Return the [x, y] coordinate for the center point of the cell that contains the specified text.  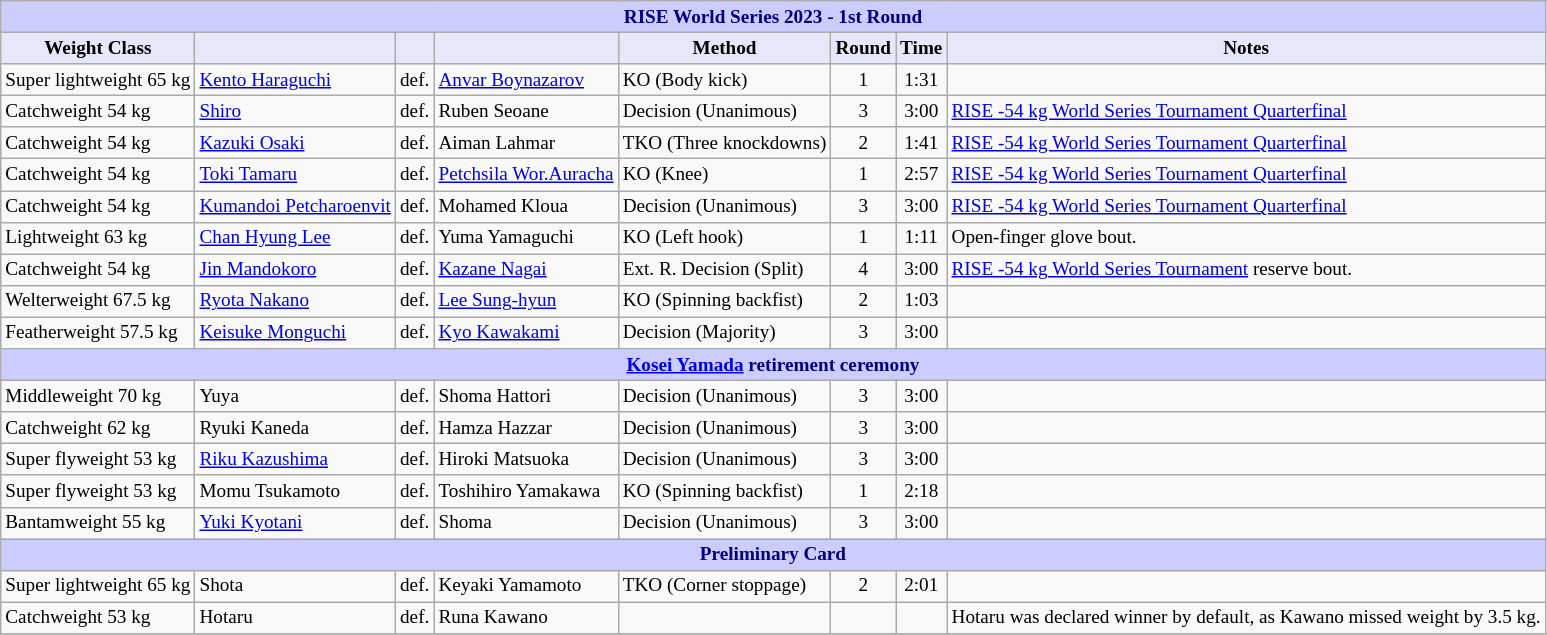
Anvar Boynazarov [526, 80]
RISE World Series 2023 - 1st Round [773, 17]
Toshihiro Yamakawa [526, 491]
Hiroki Matsuoka [526, 460]
1:41 [922, 143]
2:57 [922, 175]
KO (Body kick) [724, 80]
KO (Left hook) [724, 238]
Hotaru was declared winner by default, as Kawano missed weight by 3.5 kg. [1246, 618]
Yuki Kyotani [296, 523]
Method [724, 48]
Jin Mandokoro [296, 270]
Aiman Lahmar [526, 143]
Petchsila Wor.Auracha [526, 175]
RISE -54 kg World Series Tournament reserve bout. [1246, 270]
1:11 [922, 238]
Round [864, 48]
Lightweight 63 kg [98, 238]
Shota [296, 586]
TKO (Corner stoppage) [724, 586]
Hamza Hazzar [526, 428]
2:18 [922, 491]
Yuya [296, 396]
Hotaru [296, 618]
Lee Sung-hyun [526, 301]
Kazane Nagai [526, 270]
Catchweight 53 kg [98, 618]
Ryota Nakano [296, 301]
Featherweight 57.5 kg [98, 333]
TKO (Three knockdowns) [724, 143]
Ext. R. Decision (Split) [724, 270]
Middleweight 70 kg [98, 396]
Shoma [526, 523]
Shoma Hattori [526, 396]
KO (Knee) [724, 175]
Kosei Yamada retirement ceremony [773, 365]
2:01 [922, 586]
4 [864, 270]
Kumandoi Petcharoenvit [296, 206]
Keyaki Yamamoto [526, 586]
Kyo Kawakami [526, 333]
Welterweight 67.5 kg [98, 301]
Chan Hyung Lee [296, 238]
Shiro [296, 111]
Weight Class [98, 48]
Catchweight 62 kg [98, 428]
Time [922, 48]
Keisuke Monguchi [296, 333]
Riku Kazushima [296, 460]
1:31 [922, 80]
Momu Tsukamoto [296, 491]
Kazuki Osaki [296, 143]
Yuma Yamaguchi [526, 238]
Runa Kawano [526, 618]
Kento Haraguchi [296, 80]
1:03 [922, 301]
Ryuki Kaneda [296, 428]
Notes [1246, 48]
Mohamed Kloua [526, 206]
Decision (Majority) [724, 333]
Ruben Seoane [526, 111]
Toki Tamaru [296, 175]
Bantamweight 55 kg [98, 523]
Preliminary Card [773, 554]
Open-finger glove bout. [1246, 238]
